Return the (X, Y) coordinate for the center point of the cell that contains the specified text.  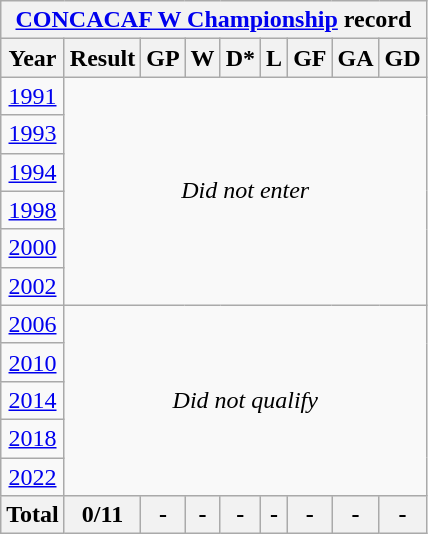
Total (33, 515)
2014 (33, 400)
D* (240, 58)
2022 (33, 477)
2006 (33, 324)
0/11 (102, 515)
2002 (33, 286)
1994 (33, 172)
1993 (33, 134)
Did not enter (245, 191)
GD (402, 58)
Did not qualify (245, 400)
1991 (33, 96)
Year (33, 58)
GP (163, 58)
2000 (33, 248)
GF (310, 58)
CONCACAF W Championship record (214, 20)
L (274, 58)
2010 (33, 362)
Result (102, 58)
W (202, 58)
GA (356, 58)
2018 (33, 438)
1998 (33, 210)
